Pinpoint the cell where the given text exists, returning its [X, Y] midpoint coordinate. 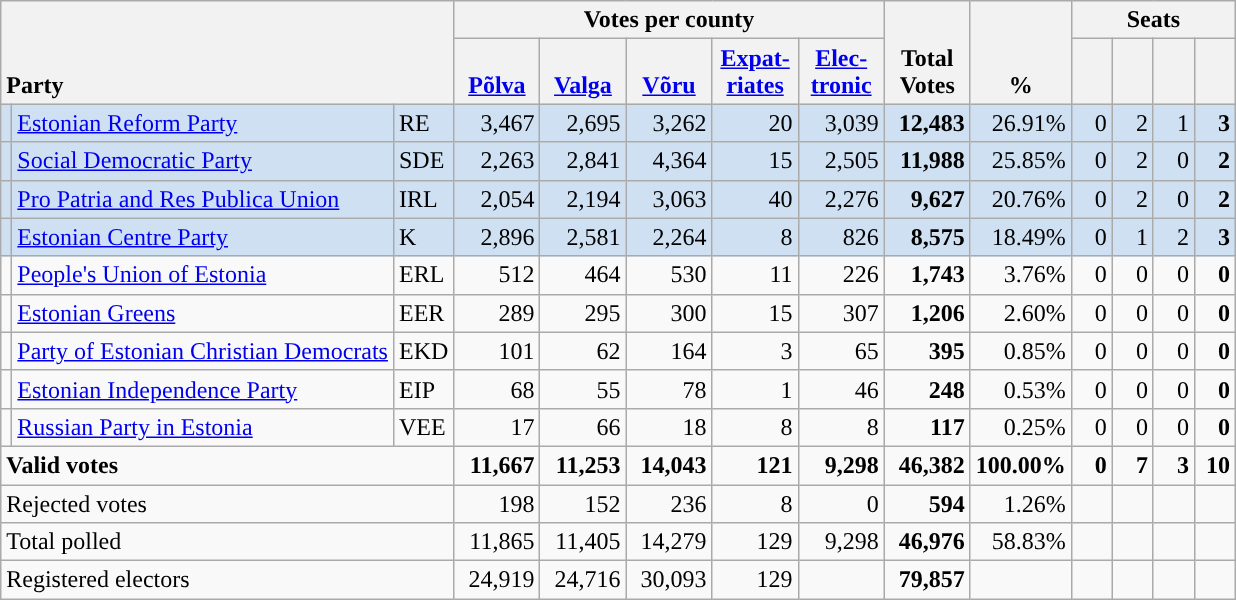
1,743 [927, 275]
68 [497, 389]
Total Votes [927, 52]
65 [841, 351]
2.60% [1020, 313]
2,276 [841, 199]
2,695 [583, 123]
248 [927, 389]
% [1020, 52]
78 [669, 389]
2,194 [583, 199]
VEE [423, 427]
79,857 [927, 580]
Registered electors [228, 580]
2,841 [583, 161]
24,716 [583, 580]
20.76% [1020, 199]
3,262 [669, 123]
Rejected votes [228, 503]
Party [228, 52]
11,253 [583, 465]
236 [669, 503]
101 [497, 351]
0.25% [1020, 427]
46,976 [927, 542]
11,865 [497, 542]
2,264 [669, 237]
46,382 [927, 465]
K [423, 237]
2,263 [497, 161]
3,063 [669, 199]
12,483 [927, 123]
People's Union of Estonia [203, 275]
EIP [423, 389]
66 [583, 427]
Valid votes [228, 465]
164 [669, 351]
30,093 [669, 580]
289 [497, 313]
46 [841, 389]
EKD [423, 351]
198 [497, 503]
226 [841, 275]
26.91% [1020, 123]
307 [841, 313]
Võru [669, 72]
14,043 [669, 465]
512 [497, 275]
0.53% [1020, 389]
826 [841, 237]
117 [927, 427]
11,667 [497, 465]
1,206 [927, 313]
594 [927, 503]
3,039 [841, 123]
300 [669, 313]
EER [423, 313]
1.26% [1020, 503]
40 [755, 199]
Seats [1153, 20]
17 [497, 427]
11,988 [927, 161]
295 [583, 313]
Social Democratic Party [203, 161]
18.49% [1020, 237]
Party of Estonian Christian Democrats [203, 351]
9,627 [927, 199]
ERL [423, 275]
4,364 [669, 161]
Votes per county [669, 20]
58.83% [1020, 542]
Pro Patria and Res Publica Union [203, 199]
Estonian Independence Party [203, 389]
Expat- riates [755, 72]
121 [755, 465]
Valga [583, 72]
11,405 [583, 542]
Russian Party in Estonia [203, 427]
25.85% [1020, 161]
3,467 [497, 123]
2,505 [841, 161]
RE [423, 123]
0.85% [1020, 351]
395 [927, 351]
Estonian Centre Party [203, 237]
Põlva [497, 72]
10 [1214, 465]
152 [583, 503]
100.00% [1020, 465]
18 [669, 427]
Elec- tronic [841, 72]
530 [669, 275]
7 [1132, 465]
2,581 [583, 237]
14,279 [669, 542]
Estonian Greens [203, 313]
24,919 [497, 580]
SDE [423, 161]
8,575 [927, 237]
62 [583, 351]
55 [583, 389]
Total polled [228, 542]
20 [755, 123]
3.76% [1020, 275]
Estonian Reform Party [203, 123]
2,054 [497, 199]
2,896 [497, 237]
11 [755, 275]
IRL [423, 199]
464 [583, 275]
